Detect which cell encompasses the target text, then output its (X, Y) center coordinate. 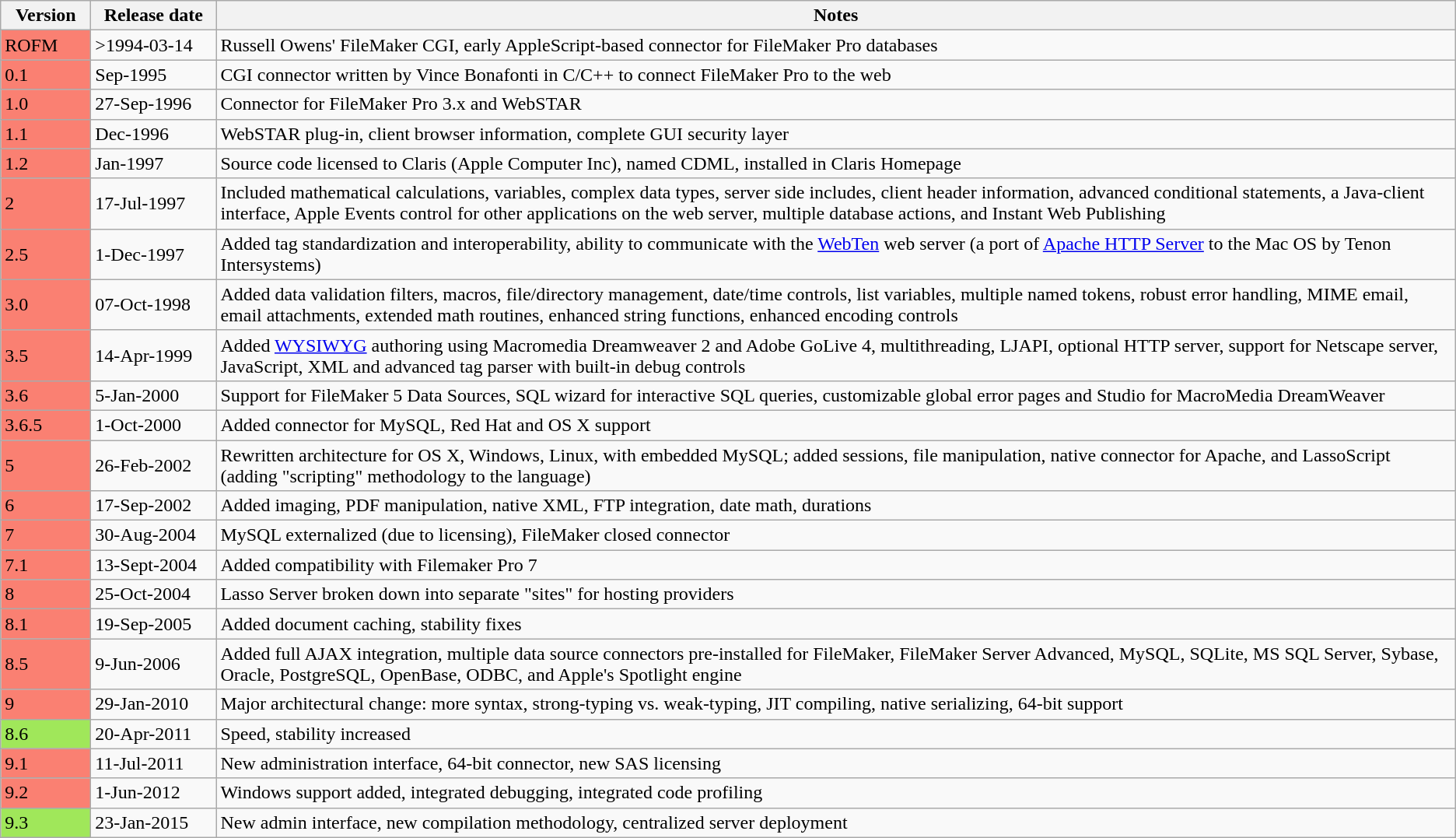
8.6 (46, 734)
1.2 (46, 163)
Notes (835, 16)
26-Feb-2002 (154, 465)
9-Jun-2006 (154, 664)
6 (46, 506)
>1994-03-14 (154, 45)
25-Oct-2004 (154, 594)
1-Oct-2000 (154, 425)
30-Aug-2004 (154, 535)
Major architectural change: more syntax, strong-typing vs. weak-typing, JIT compiling, native serializing, 64-bit support (835, 704)
New admin interface, new compilation methodology, centralized server deployment (835, 822)
3.6 (46, 395)
1.0 (46, 104)
19-Sep-2005 (154, 624)
9 (46, 704)
Source code licensed to Claris (Apple Computer Inc), named CDML, installed in Claris Homepage (835, 163)
WebSTAR plug-in, client browser information, complete GUI security layer (835, 134)
Added imaging, PDF manipulation, native XML, FTP integration, date math, durations (835, 506)
07-Oct-1998 (154, 305)
Added connector for MySQL, Red Hat and OS X support (835, 425)
CGI connector written by Vince Bonafonti in C/C++ to connect FileMaker Pro to the web (835, 75)
9.3 (46, 822)
Sep-1995 (154, 75)
8.1 (46, 624)
Speed, stability increased (835, 734)
7 (46, 535)
1.1 (46, 134)
29-Jan-2010 (154, 704)
5-Jan-2000 (154, 395)
17-Sep-2002 (154, 506)
ROFM (46, 45)
23-Jan-2015 (154, 822)
3.6.5 (46, 425)
5 (46, 465)
Added compatibility with Filemaker Pro 7 (835, 565)
7.1 (46, 565)
Added document caching, stability fixes (835, 624)
11-Jul-2011 (154, 763)
3.5 (46, 355)
27-Sep-1996 (154, 104)
Jan-1997 (154, 163)
Russell Owens' FileMaker CGI, early AppleScript-based connector for FileMaker Pro databases (835, 45)
New administration interface, 64-bit connector, new SAS licensing (835, 763)
Version (46, 16)
0.1 (46, 75)
9.2 (46, 793)
Release date (154, 16)
20-Apr-2011 (154, 734)
2 (46, 204)
1-Jun-2012 (154, 793)
Windows support added, integrated debugging, integrated code profiling (835, 793)
17-Jul-1997 (154, 204)
13-Sept-2004 (154, 565)
9.1 (46, 763)
Connector for FileMaker Pro 3.x and WebSTAR (835, 104)
8.5 (46, 664)
MySQL externalized (due to licensing), FileMaker closed connector (835, 535)
Dec-1996 (154, 134)
1-Dec-1997 (154, 254)
3.0 (46, 305)
8 (46, 594)
14-Apr-1999 (154, 355)
Support for FileMaker 5 Data Sources, SQL wizard for interactive SQL queries, customizable global error pages and Studio for MacroMedia DreamWeaver (835, 395)
2.5 (46, 254)
Lasso Server broken down into separate "sites" for hosting providers (835, 594)
